Return the [x, y] coordinate for the center point of the cell that contains the specified text.  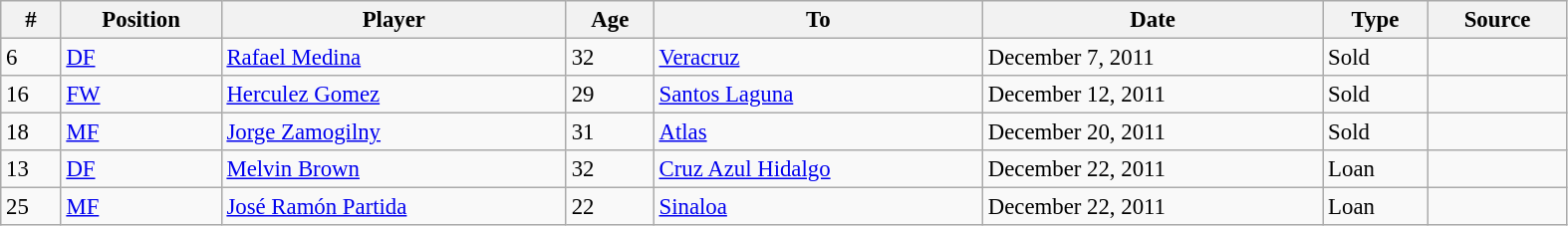
FW [141, 95]
6 [31, 58]
To [818, 20]
December 12, 2011 [1152, 95]
José Ramón Partida [393, 207]
December 7, 2011 [1152, 58]
Rafael Medina [393, 58]
# [31, 20]
Date [1152, 20]
Source [1497, 20]
31 [610, 132]
Player [393, 20]
25 [31, 207]
Atlas [818, 132]
Herculez Gomez [393, 95]
Type [1375, 20]
December 20, 2011 [1152, 132]
13 [31, 169]
29 [610, 95]
18 [31, 132]
Age [610, 20]
Cruz Azul Hidalgo [818, 169]
Jorge Zamogilny [393, 132]
Sinaloa [818, 207]
Santos Laguna [818, 95]
16 [31, 95]
Veracruz [818, 58]
22 [610, 207]
Melvin Brown [393, 169]
Position [141, 20]
